Search for the cell housing the specified text and yield its [X, Y] center coordinate. 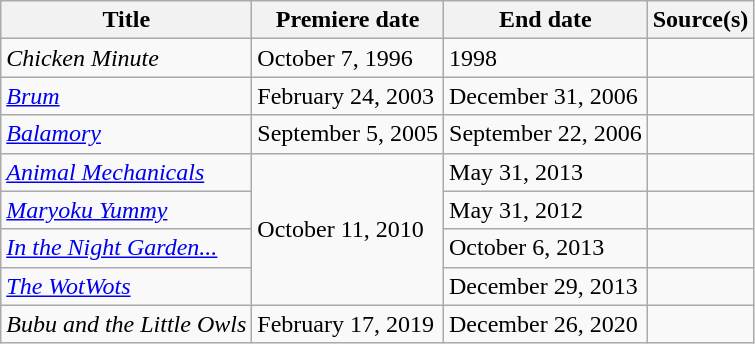
Animal Mechanicals [126, 172]
End date [546, 20]
The WotWots [126, 286]
May 31, 2012 [546, 210]
Chicken Minute [126, 58]
May 31, 2013 [546, 172]
September 22, 2006 [546, 134]
Bubu and the Little Owls [126, 324]
December 31, 2006 [546, 96]
December 29, 2013 [546, 286]
Balamory [126, 134]
Premiere date [348, 20]
Maryoku Yummy [126, 210]
Brum [126, 96]
In the Night Garden... [126, 248]
February 24, 2003 [348, 96]
Title [126, 20]
October 11, 2010 [348, 229]
February 17, 2019 [348, 324]
1998 [546, 58]
October 6, 2013 [546, 248]
September 5, 2005 [348, 134]
Source(s) [700, 20]
October 7, 1996 [348, 58]
December 26, 2020 [546, 324]
